Search for the cell housing the specified text and yield its (X, Y) center coordinate. 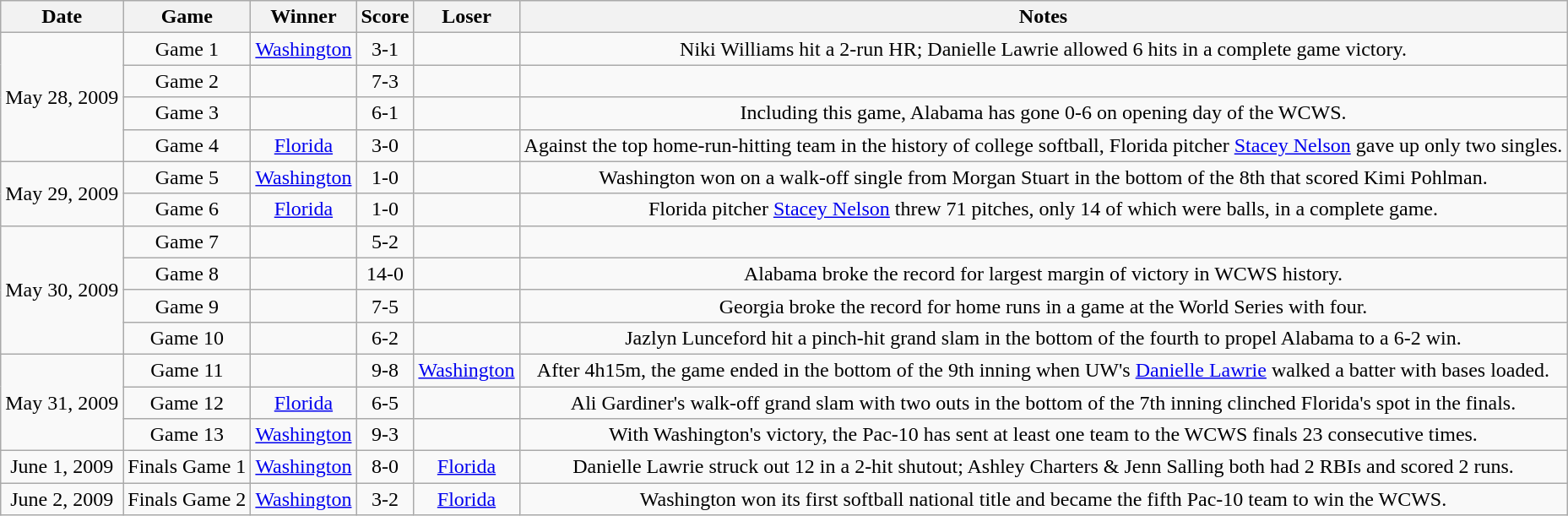
Alabama broke the record for largest margin of victory in WCWS history. (1044, 274)
6-5 (385, 403)
Ali Gardiner's walk-off grand slam with two outs in the bottom of the 7th inning clinched Florida's spot in the finals. (1044, 403)
Game 7 (187, 242)
Game 3 (187, 113)
Game 11 (187, 370)
Score (385, 17)
3-2 (385, 499)
May 30, 2009 (62, 290)
Washington won on a walk-off single from Morgan Stuart in the bottom of the 8th that scored Kimi Pohlman. (1044, 177)
With Washington's victory, the Pac-10 has sent at least one team to the WCWS finals 23 consecutive times. (1044, 435)
6-1 (385, 113)
14-0 (385, 274)
Notes (1044, 17)
5-2 (385, 242)
3-0 (385, 145)
Washington won its first softball national title and became the fifth Pac-10 team to win the WCWS. (1044, 499)
Florida pitcher Stacey Nelson threw 71 pitches, only 14 of which were balls, in a complete game. (1044, 209)
May 31, 2009 (62, 402)
8-0 (385, 467)
Finals Game 1 (187, 467)
9-3 (385, 435)
Danielle Lawrie struck out 12 in a 2-hit shutout; Ashley Charters & Jenn Salling both had 2 RBIs and scored 2 runs. (1044, 467)
Georgia broke the record for home runs in a game at the World Series with four. (1044, 306)
Game 9 (187, 306)
Loser (466, 17)
After 4h15m, the game ended in the bottom of the 9th inning when UW's Danielle Lawrie walked a batter with bases loaded. (1044, 370)
Winner (304, 17)
May 28, 2009 (62, 97)
June 1, 2009 (62, 467)
Game 5 (187, 177)
7-3 (385, 81)
June 2, 2009 (62, 499)
Game 6 (187, 209)
Game 10 (187, 338)
Game (187, 17)
Game 12 (187, 403)
9-8 (385, 370)
Finals Game 2 (187, 499)
Jazlyn Lunceford hit a pinch-hit grand slam in the bottom of the fourth to propel Alabama to a 6-2 win. (1044, 338)
Game 1 (187, 49)
Including this game, Alabama has gone 0-6 on opening day of the WCWS. (1044, 113)
Game 8 (187, 274)
6-2 (385, 338)
May 29, 2009 (62, 193)
Game 13 (187, 435)
Against the top home-run-hitting team in the history of college softball, Florida pitcher Stacey Nelson gave up only two singles. (1044, 145)
Niki Williams hit a 2-run HR; Danielle Lawrie allowed 6 hits in a complete game victory. (1044, 49)
3-1 (385, 49)
Game 4 (187, 145)
Date (62, 17)
Game 2 (187, 81)
7-5 (385, 306)
